Capture the cell that displays the provided text and extract its (x, y) central coordinate. 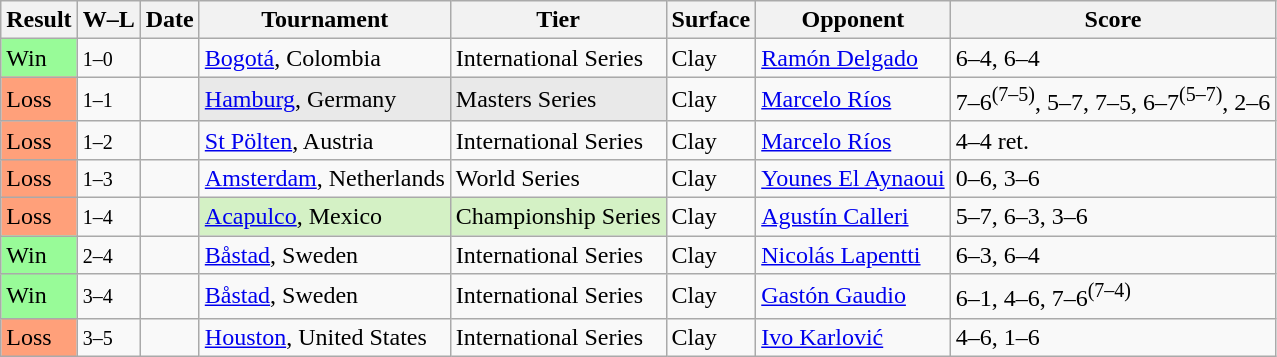
5–7, 6–3, 3–6 (1113, 217)
Gastón Gaudio (853, 296)
Agustín Calleri (853, 217)
World Series (558, 178)
Masters Series (558, 100)
Opponent (853, 20)
4–4 ret. (1113, 140)
Result (39, 20)
4–6, 1–6 (1113, 337)
Ivo Karlović (853, 337)
Score (1113, 20)
1–4 (108, 217)
Bogotá, Colombia (324, 58)
7–6(7–5), 5–7, 7–5, 6–7(5–7), 2–6 (1113, 100)
Date (170, 20)
0–6, 3–6 (1113, 178)
W–L (108, 20)
6–1, 4–6, 7–6(7–4) (1113, 296)
Younes El Aynaoui (853, 178)
Surface (711, 20)
1–3 (108, 178)
Tournament (324, 20)
Tier (558, 20)
Nicolás Lapentti (853, 255)
6–3, 6–4 (1113, 255)
Houston, United States (324, 337)
1–1 (108, 100)
Amsterdam, Netherlands (324, 178)
3–5 (108, 337)
1–0 (108, 58)
Ramón Delgado (853, 58)
2–4 (108, 255)
6–4, 6–4 (1113, 58)
Hamburg, Germany (324, 100)
1–2 (108, 140)
St Pölten, Austria (324, 140)
3–4 (108, 296)
Championship Series (558, 217)
Acapulco, Mexico (324, 217)
